From the cell containing the given text, extract its center point as [x, y] coordinate. 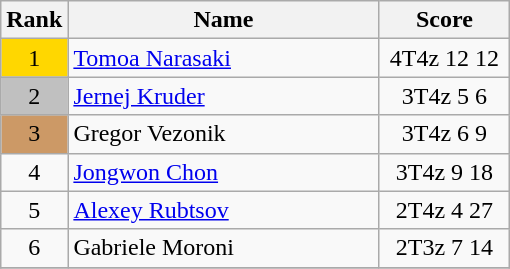
3 [34, 134]
Gabriele Moroni [224, 248]
Name [224, 20]
4T4z 12 12 [444, 58]
1 [34, 58]
Rank [34, 20]
Jernej Kruder [224, 96]
Score [444, 20]
Alexey Rubtsov [224, 210]
3T4z 9 18 [444, 172]
3T4z 6 9 [444, 134]
Gregor Vezonik [224, 134]
2T3z 7 14 [444, 248]
2 [34, 96]
5 [34, 210]
2T4z 4 27 [444, 210]
3T4z 5 6 [444, 96]
6 [34, 248]
Jongwon Chon [224, 172]
Tomoa Narasaki [224, 58]
4 [34, 172]
